Find where the given text appears and provide that cell's center as (x, y) coordinate. 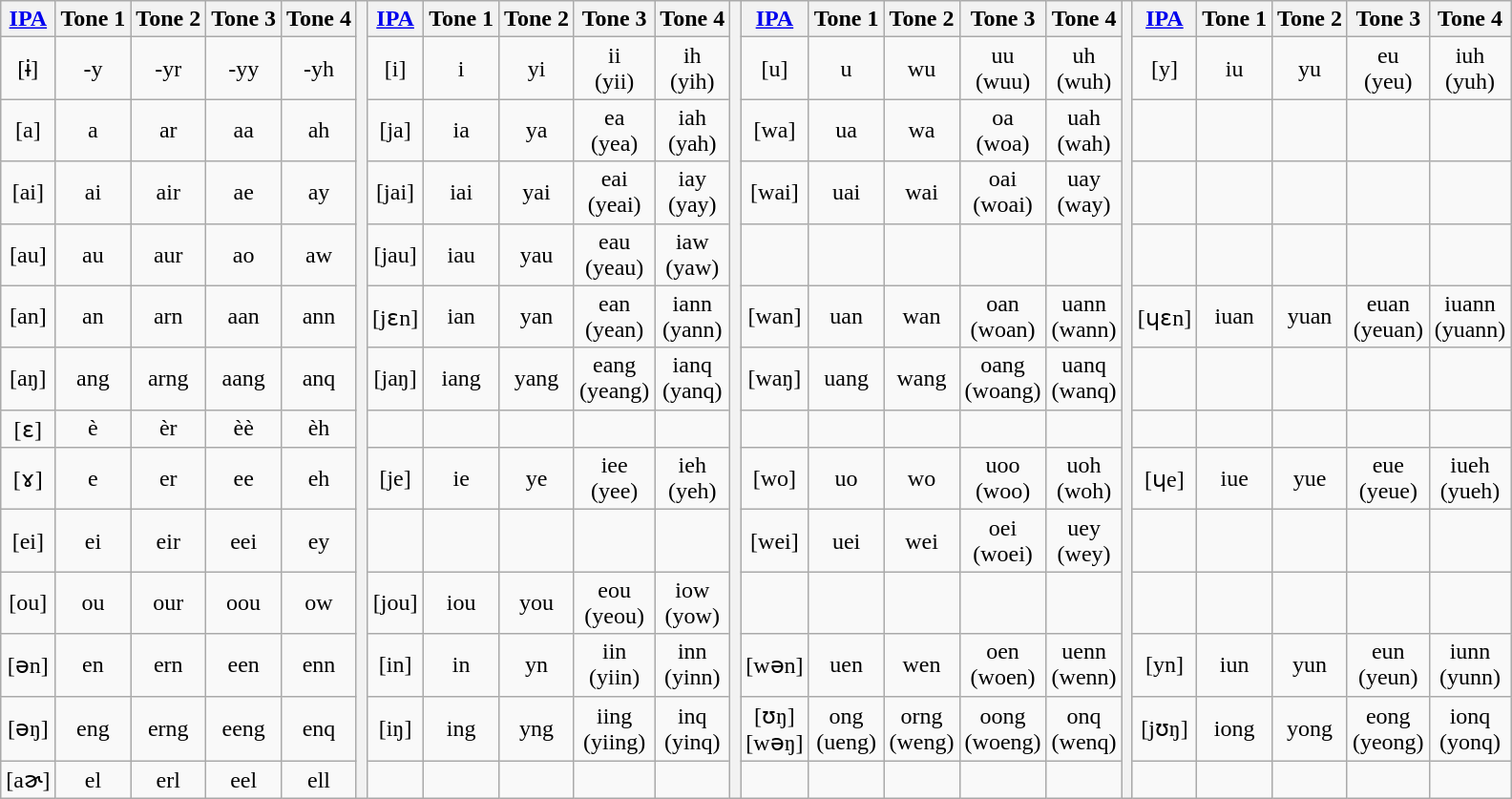
uang (846, 378)
eang(yeang) (614, 378)
eong(yeong) (1388, 728)
eir (168, 540)
[ɥe] (1165, 479)
[aŋ] (29, 378)
eel (244, 780)
au (94, 254)
wei (922, 540)
uey(wey) (1084, 540)
yong (1310, 728)
yan (536, 317)
wen (922, 664)
el (94, 780)
ann (319, 317)
[ei] (29, 540)
èh (319, 429)
iong (1235, 728)
ia (462, 130)
èr (168, 429)
[y] (1165, 69)
onq(wenq) (1084, 728)
iang (462, 378)
[jou] (395, 603)
[wən] (775, 664)
uai (846, 193)
yuan (1310, 317)
uah(wah) (1084, 130)
[jʊŋ] (1165, 728)
euan(yeuan) (1388, 317)
iing(yiing) (614, 728)
[wai] (775, 193)
uan (846, 317)
[ou] (29, 603)
yue (1310, 479)
oa(woa) (1002, 130)
you (536, 603)
[iŋ] (395, 728)
oan(woan) (1002, 317)
aur (168, 254)
eun(yeun) (1388, 664)
[waŋ] (775, 378)
[wan] (775, 317)
[au] (29, 254)
wu (922, 69)
uoh(woh) (1084, 479)
ian (462, 317)
wo (922, 479)
[ai] (29, 193)
ii(yii) (614, 69)
ay (319, 193)
ianq(yanq) (693, 378)
uoo(woo) (1002, 479)
yau (536, 254)
[wo] (775, 479)
[i] (395, 69)
yn (536, 664)
uei (846, 540)
-yr (168, 69)
i (462, 69)
[ʊŋ][wəŋ] (775, 728)
yang (536, 378)
uann(wann) (1084, 317)
eau(yeau) (614, 254)
uenn(wenn) (1084, 664)
our (168, 603)
ee (244, 479)
ei (94, 540)
erng (168, 728)
ou (94, 603)
orng(weng) (922, 728)
wang (922, 378)
-yh (319, 69)
yng (536, 728)
ao (244, 254)
aang (244, 378)
wan (922, 317)
eng (94, 728)
enq (319, 728)
iun (1235, 664)
uo (846, 479)
uh(wuh) (1084, 69)
inq(yinq) (693, 728)
uay(way) (1084, 193)
oou (244, 603)
[aɚ] (29, 780)
oong(woeng) (1002, 728)
yi (536, 69)
[əŋ] (29, 728)
yun (1310, 664)
uen (846, 664)
a (94, 130)
ah (319, 130)
[an] (29, 317)
in (462, 664)
eai(yeai) (614, 193)
ern (168, 664)
ai (94, 193)
[ɤ] (29, 479)
iueh(yueh) (1470, 479)
iuh(yuh) (1470, 69)
yu (1310, 69)
oai(woai) (1002, 193)
aa (244, 130)
ieh(yeh) (693, 479)
inn(yinn) (693, 664)
arng (168, 378)
eeng (244, 728)
air (168, 193)
an (94, 317)
[wa] (775, 130)
[ən] (29, 664)
ang (94, 378)
iau (462, 254)
ya (536, 130)
-yy (244, 69)
oang(woang) (1002, 378)
oen(woen) (1002, 664)
iuan (1235, 317)
een (244, 664)
wai (922, 193)
ionq(yonq) (1470, 728)
ong(ueng) (846, 728)
iunn(yunn) (1470, 664)
eu(yeu) (1388, 69)
eh (319, 479)
ell (319, 780)
ea(yea) (614, 130)
enn (319, 664)
[u] (775, 69)
en (94, 664)
uanq(wanq) (1084, 378)
anq (319, 378)
yai (536, 193)
[ɛ] (29, 429)
iue (1235, 479)
[jau] (395, 254)
[je] (395, 479)
iuann(yuann) (1470, 317)
[jai] (395, 193)
aw (319, 254)
er (168, 479)
ar (168, 130)
ua (846, 130)
ing (462, 728)
ih(yih) (693, 69)
iay(yay) (693, 193)
ae (244, 193)
ow (319, 603)
[wei] (775, 540)
ye (536, 479)
ie (462, 479)
u (846, 69)
[jaŋ] (395, 378)
iou (462, 603)
[ɥɛn] (1165, 317)
[a] (29, 130)
oei(woei) (1002, 540)
iai (462, 193)
iu (1235, 69)
e (94, 479)
iann(yann) (693, 317)
[ja] (395, 130)
eei (244, 540)
[yn] (1165, 664)
uu(wuu) (1002, 69)
wa (922, 130)
iah(yah) (693, 130)
ean(yean) (614, 317)
iow(yow) (693, 603)
arn (168, 317)
è (94, 429)
[jɛn] (395, 317)
-y (94, 69)
iee(yee) (614, 479)
iaw(yaw) (693, 254)
erl (168, 780)
[ɨ] (29, 69)
eue(yeue) (1388, 479)
èè (244, 429)
ey (319, 540)
iin(yiin) (614, 664)
eou(yeou) (614, 603)
aan (244, 317)
[in] (395, 664)
